Identify which cell holds the provided text, then report its (x, y) central coordinate. 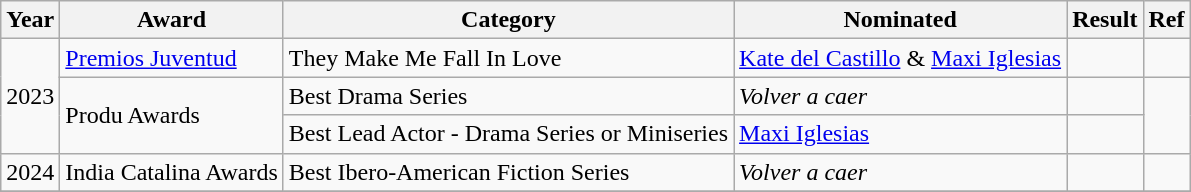
2023 (30, 96)
Year (30, 20)
India Catalina Awards (172, 172)
Ref (1166, 20)
Kate del Castillo & Maxi Iglesias (900, 58)
2024 (30, 172)
Award (172, 20)
Maxi Iglesias (900, 134)
Best Lead Actor - Drama Series or Miniseries (508, 134)
Nominated (900, 20)
Category (508, 20)
Result (1105, 20)
Produ Awards (172, 115)
Best Drama Series (508, 96)
Premios Juventud (172, 58)
Best Ibero-American Fiction Series (508, 172)
They Make Me Fall In Love (508, 58)
